Determine the [x, y] coordinate at the center of the cell enclosing the given text.  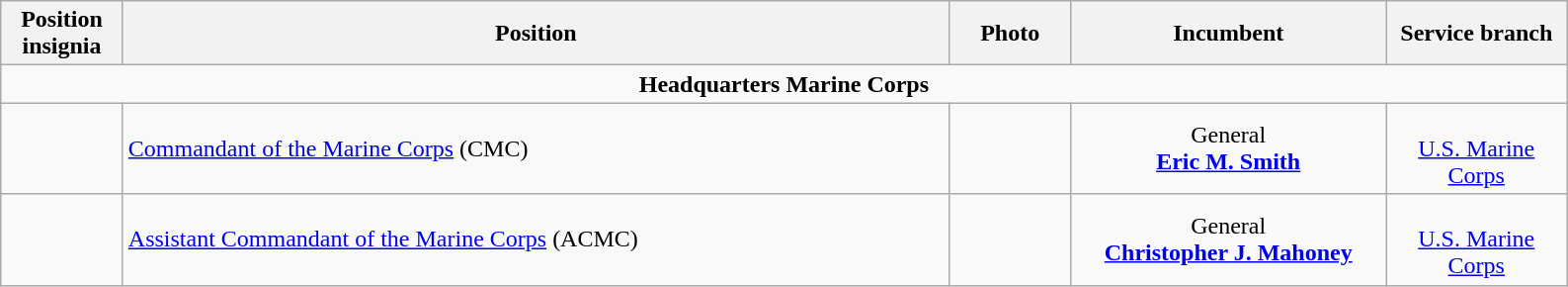
GeneralChristopher J. Mahoney [1229, 239]
GeneralEric M. Smith [1229, 148]
Photo [1010, 34]
Assistant Commandant of the Marine Corps (ACMC) [536, 239]
Commandant of the Marine Corps (CMC) [536, 148]
Service branch [1476, 34]
Position insignia [62, 34]
Position [536, 34]
Headquarters Marine Corps [784, 84]
Incumbent [1229, 34]
